Return [x, y] of the center of cell containing provided text 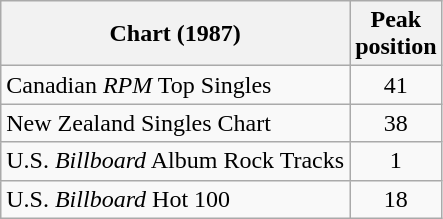
New Zealand Singles Chart [176, 123]
18 [396, 199]
Peakposition [396, 34]
1 [396, 161]
U.S. Billboard Album Rock Tracks [176, 161]
38 [396, 123]
Canadian RPM Top Singles [176, 85]
Chart (1987) [176, 34]
41 [396, 85]
U.S. Billboard Hot 100 [176, 199]
